Determine the (X, Y) coordinate at the center of the cell enclosing the given text.  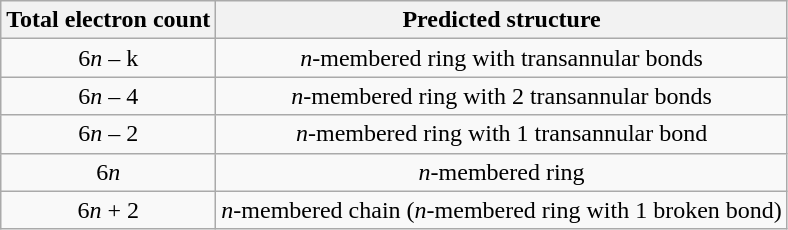
6n – k (108, 58)
6n – 2 (108, 134)
n-membered ring with transannular bonds (502, 58)
n-membered ring (502, 172)
n-membered ring with 2 transannular bonds (502, 96)
n-membered chain (n-membered ring with 1 broken bond) (502, 210)
6n – 4 (108, 96)
n-membered ring with 1 transannular bond (502, 134)
Total electron count (108, 20)
6n (108, 172)
Predicted structure (502, 20)
6n + 2 (108, 210)
